From the cell containing the given text, extract its center point as (x, y) coordinate. 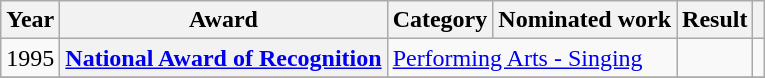
Category (440, 20)
Award (224, 20)
1995 (30, 58)
Result (715, 20)
Year (30, 20)
National Award of Recognition (224, 58)
Performing Arts - Singing (532, 58)
Nominated work (585, 20)
